Identify which cell holds the provided text, then report its [X, Y] central coordinate. 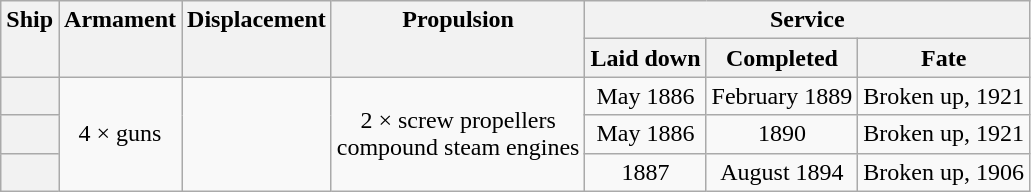
Armament [120, 39]
2 × screw propellerscompound steam engines [458, 134]
August 1894 [782, 172]
4 × guns [120, 134]
Laid down [646, 58]
February 1889 [782, 96]
Service [808, 20]
Displacement [257, 39]
1890 [782, 134]
Broken up, 1906 [944, 172]
Completed [782, 58]
1887 [646, 172]
Ship [30, 39]
Propulsion [458, 39]
Fate [944, 58]
